Pinpoint the cell where the given text exists, returning its (X, Y) midpoint coordinate. 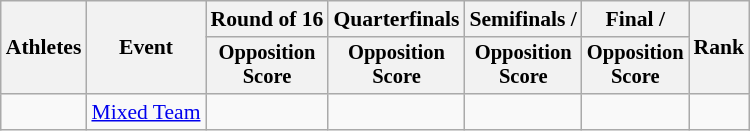
Quarterfinals (396, 19)
Semifinals / (522, 19)
Mixed Team (146, 112)
Athletes (44, 48)
Round of 16 (268, 19)
Final / (636, 19)
Event (146, 48)
Rank (720, 48)
